Search for the cell housing the specified text and yield its (x, y) center coordinate. 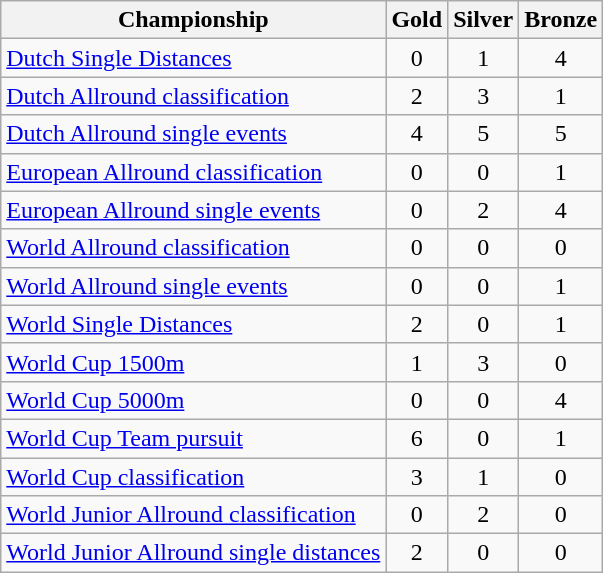
Championship (194, 20)
Dutch Allround single events (194, 134)
World Single Distances (194, 324)
European Allround single events (194, 210)
European Allround classification (194, 172)
Bronze (561, 20)
Dutch Single Distances (194, 58)
Dutch Allround classification (194, 96)
World Cup Team pursuit (194, 438)
6 (417, 438)
World Cup classification (194, 477)
Silver (484, 20)
World Allround classification (194, 248)
Gold (417, 20)
World Cup 1500m (194, 362)
World Junior Allround classification (194, 515)
World Junior Allround single distances (194, 553)
World Cup 5000m (194, 400)
World Allround single events (194, 286)
